Provide the (X, Y) coordinate of the cell's center where the given text is located.  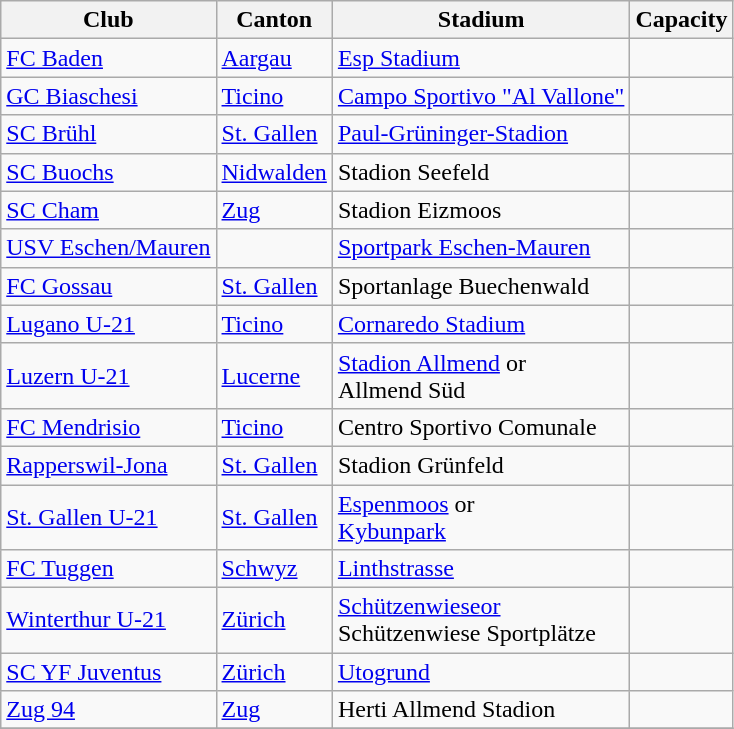
Capacity (682, 20)
Herti Allmend Stadion (481, 710)
Stadium (481, 20)
FC Baden (108, 58)
Stadion Eizmoos (481, 210)
St. Gallen U-21 (108, 516)
FC Gossau (108, 286)
Canton (274, 20)
USV Eschen/Mauren (108, 248)
Cornaredo Stadium (481, 324)
Lucerne (274, 376)
Aargau (274, 58)
Sportpark Eschen-Mauren (481, 248)
SC Brühl (108, 134)
SC Buochs (108, 172)
Espenmoos orKybunpark (481, 516)
Club (108, 20)
Centro Sportivo Comunale (481, 427)
SC YF Juventus (108, 672)
Utogrund (481, 672)
Rapperswil-Jona (108, 465)
Stadion Grünfeld (481, 465)
FC Tuggen (108, 569)
FC Mendrisio (108, 427)
Schwyz (274, 569)
Lugano U-21 (108, 324)
Winterthur U-21 (108, 620)
GC Biaschesi (108, 96)
Stadion Allmend orAllmend Süd (481, 376)
Luzern U-21 (108, 376)
Zug 94 (108, 710)
Stadion Seefeld (481, 172)
Nidwalden (274, 172)
Linthstrasse (481, 569)
Sportanlage Buechenwald (481, 286)
Campo Sportivo "Al Vallone" (481, 96)
Paul-Grüninger-Stadion (481, 134)
Esp Stadium (481, 58)
SchützenwieseorSchützenwiese Sportplätze (481, 620)
SC Cham (108, 210)
